Return the [x, y] coordinate for the center point of the cell that contains the specified text.  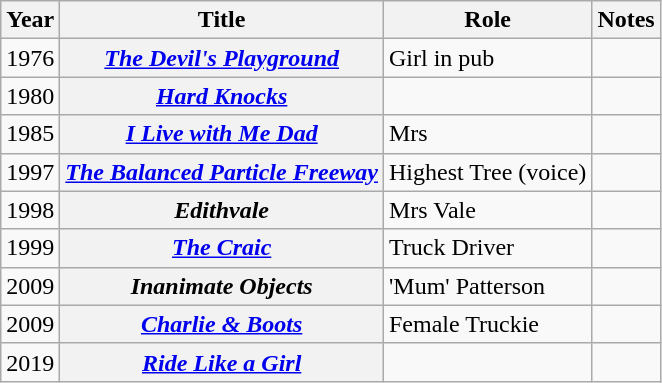
Charlie & Boots [222, 324]
Notes [626, 20]
1985 [30, 134]
Mrs [487, 134]
Ride Like a Girl [222, 362]
Title [222, 20]
Mrs Vale [487, 210]
1997 [30, 172]
Role [487, 20]
The Craic [222, 248]
1976 [30, 58]
1980 [30, 96]
Female Truckie [487, 324]
'Mum' Patterson [487, 286]
Truck Driver [487, 248]
1998 [30, 210]
Hard Knocks [222, 96]
Girl in pub [487, 58]
2019 [30, 362]
1999 [30, 248]
Inanimate Objects [222, 286]
Edithvale [222, 210]
The Balanced Particle Freeway [222, 172]
Year [30, 20]
Highest Tree (voice) [487, 172]
The Devil's Playground [222, 58]
I Live with Me Dad [222, 134]
